From the cell containing the given text, extract its center point as [x, y] coordinate. 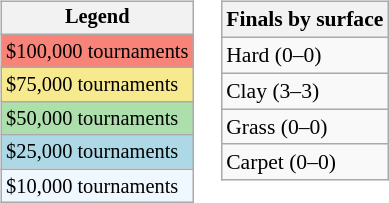
$50,000 tournaments [97, 119]
Legend [97, 18]
$100,000 tournaments [97, 51]
$75,000 tournaments [97, 85]
Grass (0–0) [304, 127]
$25,000 tournaments [97, 152]
Clay (3–3) [304, 91]
Carpet (0–0) [304, 162]
Hard (0–0) [304, 55]
$10,000 tournaments [97, 186]
Finals by surface [304, 20]
